Search for the cell housing the specified text and yield its (X, Y) center coordinate. 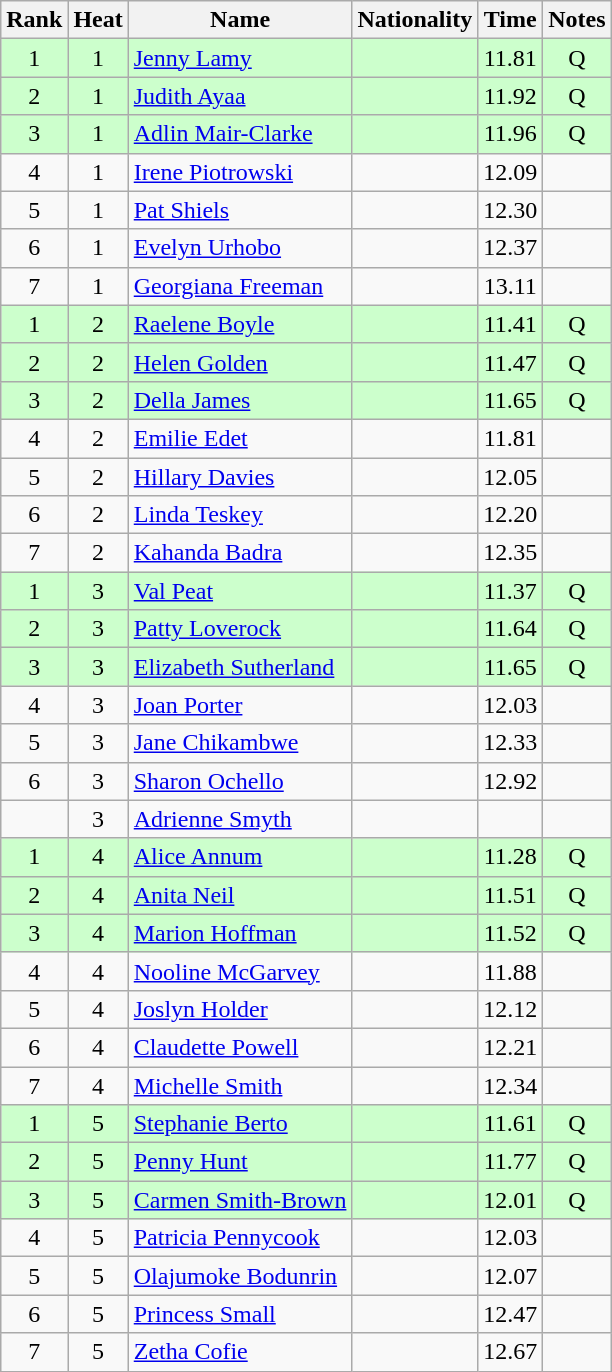
Marion Hoffman (240, 933)
Hillary Davies (240, 477)
Val Peat (240, 591)
12.67 (510, 1352)
Stephanie Berto (240, 1124)
11.96 (510, 134)
Michelle Smith (240, 1085)
Olajumoke Bodunrin (240, 1276)
Pat Shiels (240, 210)
11.51 (510, 895)
11.28 (510, 857)
Elizabeth Sutherland (240, 667)
Linda Teskey (240, 515)
Patty Loverock (240, 629)
Nationality (415, 20)
Judith Ayaa (240, 96)
11.64 (510, 629)
Penny Hunt (240, 1162)
Sharon Ochello (240, 781)
11.88 (510, 971)
Rank (34, 20)
Helen Golden (240, 362)
Georgiana Freeman (240, 286)
12.30 (510, 210)
Princess Small (240, 1314)
Patricia Pennycook (240, 1238)
Claudette Powell (240, 1047)
Raelene Boyle (240, 324)
Zetha Cofie (240, 1352)
Della James (240, 400)
Joan Porter (240, 705)
11.61 (510, 1124)
12.92 (510, 781)
11.52 (510, 933)
Evelyn Urhobo (240, 248)
Jane Chikambwe (240, 743)
11.41 (510, 324)
12.07 (510, 1276)
12.33 (510, 743)
12.09 (510, 172)
12.20 (510, 515)
Carmen Smith-Brown (240, 1200)
Adlin Mair-Clarke (240, 134)
12.47 (510, 1314)
12.37 (510, 248)
12.21 (510, 1047)
Name (240, 20)
12.35 (510, 553)
Anita Neil (240, 895)
Heat (98, 20)
Joslyn Holder (240, 1009)
Adrienne Smyth (240, 819)
12.12 (510, 1009)
11.47 (510, 362)
13.11 (510, 286)
Kahanda Badra (240, 553)
Time (510, 20)
Emilie Edet (240, 438)
11.77 (510, 1162)
Jenny Lamy (240, 58)
Irene Piotrowski (240, 172)
11.37 (510, 591)
11.92 (510, 96)
12.34 (510, 1085)
Alice Annum (240, 857)
12.01 (510, 1200)
Notes (577, 20)
Nooline McGarvey (240, 971)
12.05 (510, 477)
